Return the (x, y) coordinate for the center point of the cell that contains the specified text.  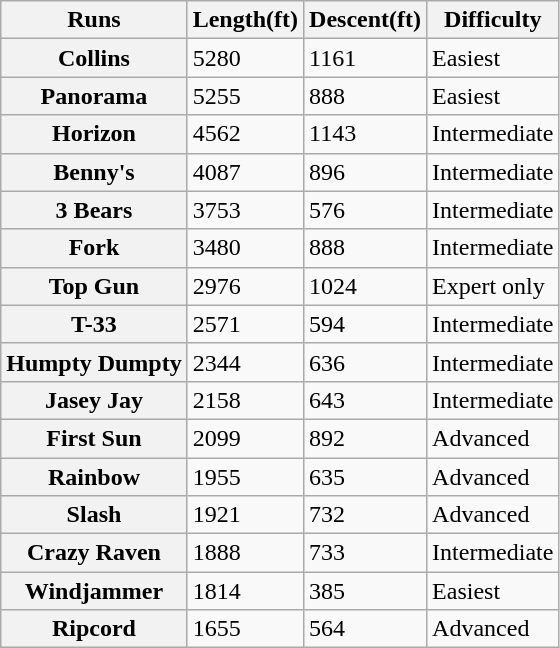
1024 (366, 286)
635 (366, 477)
3 Bears (94, 210)
1921 (245, 515)
Humpty Dumpty (94, 362)
892 (366, 438)
2344 (245, 362)
1655 (245, 629)
Top Gun (94, 286)
2099 (245, 438)
Windjammer (94, 591)
4562 (245, 134)
576 (366, 210)
2571 (245, 324)
Crazy Raven (94, 553)
2976 (245, 286)
Runs (94, 20)
Benny's (94, 172)
896 (366, 172)
1888 (245, 553)
385 (366, 591)
Length(ft) (245, 20)
3480 (245, 248)
636 (366, 362)
Collins (94, 58)
732 (366, 515)
1161 (366, 58)
2158 (245, 400)
Descent(ft) (366, 20)
Rainbow (94, 477)
T-33 (94, 324)
Ripcord (94, 629)
1814 (245, 591)
5280 (245, 58)
Difficulty (493, 20)
1143 (366, 134)
733 (366, 553)
594 (366, 324)
643 (366, 400)
Fork (94, 248)
Jasey Jay (94, 400)
3753 (245, 210)
4087 (245, 172)
First Sun (94, 438)
Slash (94, 515)
5255 (245, 96)
1955 (245, 477)
Expert only (493, 286)
Horizon (94, 134)
Panorama (94, 96)
564 (366, 629)
